Pinpoint the cell where the given text exists, returning its [x, y] midpoint coordinate. 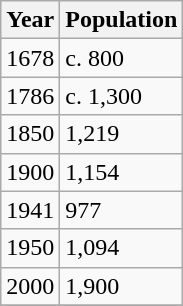
c. 800 [122, 58]
c. 1,300 [122, 96]
1900 [30, 172]
1678 [30, 58]
1,094 [122, 248]
1786 [30, 96]
Population [122, 20]
1,219 [122, 134]
2000 [30, 286]
1,154 [122, 172]
Year [30, 20]
1850 [30, 134]
1950 [30, 248]
1,900 [122, 286]
1941 [30, 210]
977 [122, 210]
